Extract the [x, y] coordinate from the center of the cell holding the provided text.  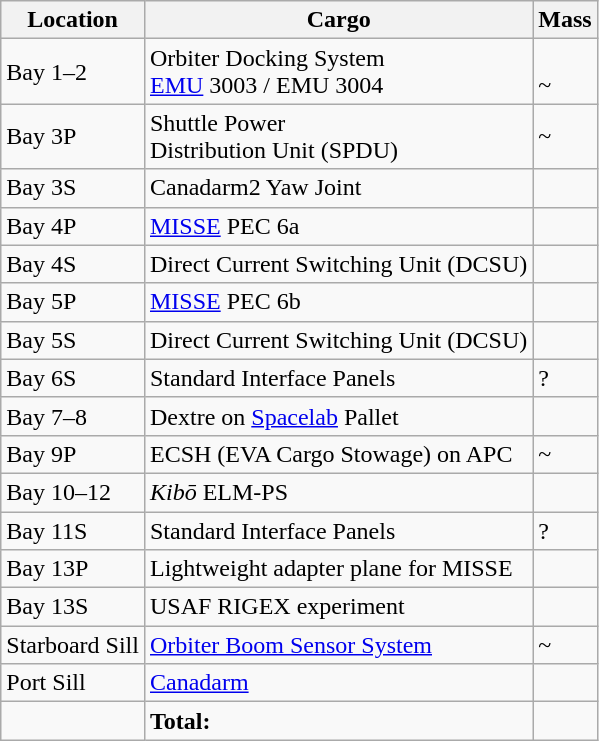
Canadarm [338, 683]
USAF RIGEX experiment [338, 607]
Total: [338, 721]
Mass [565, 20]
Bay 13P [73, 569]
Bay 6S [73, 378]
Bay 5S [73, 340]
Bay 10–12 [73, 492]
Orbiter Boom Sensor System [338, 645]
Shuttle Power Distribution Unit (SPDU) [338, 136]
Bay 5P [73, 302]
Bay 4P [73, 226]
Canadarm2 Yaw Joint [338, 188]
MISSE PEC 6b [338, 302]
Port Sill [73, 683]
Bay 3P [73, 136]
MISSE PEC 6a [338, 226]
Bay 13S [73, 607]
Bay 7–8 [73, 416]
Dextre on Spacelab Pallet [338, 416]
Cargo [338, 20]
ECSH (EVA Cargo Stowage) on APC [338, 454]
Location [73, 20]
Bay 11S [73, 531]
Bay 1–2 [73, 72]
Bay 4S [73, 264]
Kibō ELM-PS [338, 492]
Bay 3S [73, 188]
Lightweight adapter plane for MISSE [338, 569]
Starboard Sill [73, 645]
Orbiter Docking System EMU 3003 / EMU 3004 [338, 72]
Bay 9P [73, 454]
